Capture the cell that displays the provided text and extract its (X, Y) central coordinate. 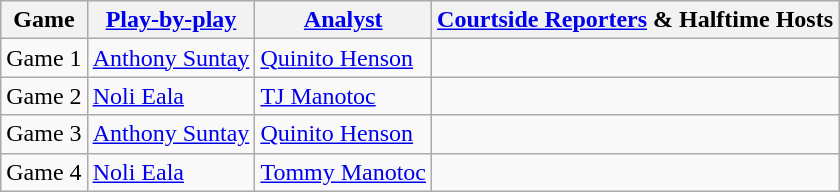
TJ Manotoc (344, 96)
Game 2 (44, 96)
Analyst (344, 20)
Play-by-play (171, 20)
Game (44, 20)
Game 3 (44, 134)
Game 4 (44, 172)
Courtside Reporters & Halftime Hosts (636, 20)
Game 1 (44, 58)
Tommy Manotoc (344, 172)
